Extract the [x, y] coordinate from the center of the cell holding the provided text.  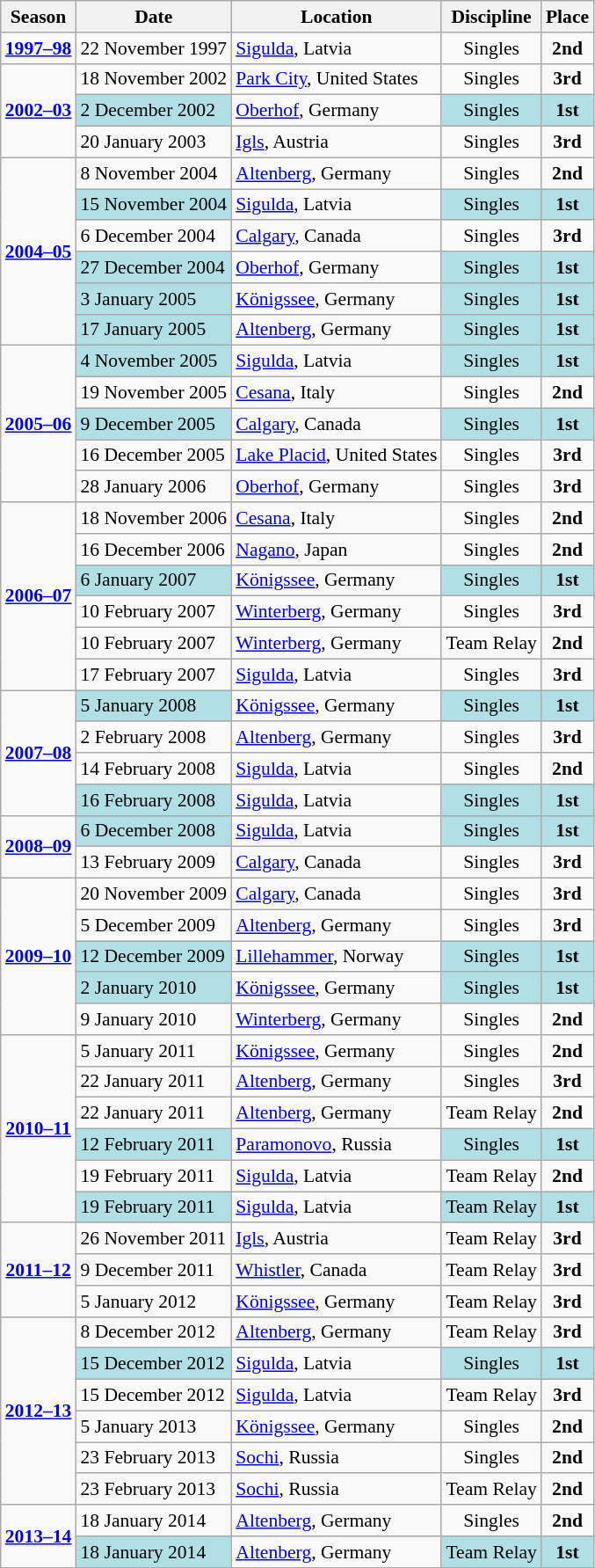
Whistler, Canada [336, 1270]
20 November 2009 [153, 894]
2007–08 [39, 753]
27 December 2004 [153, 267]
2009–10 [39, 957]
5 January 2012 [153, 1302]
15 November 2004 [153, 205]
5 January 2013 [153, 1426]
18 November 2006 [153, 518]
16 December 2006 [153, 550]
6 December 2004 [153, 237]
8 December 2012 [153, 1332]
18 November 2002 [153, 79]
5 January 2008 [153, 706]
2 December 2002 [153, 111]
1997–98 [39, 48]
17 February 2007 [153, 675]
5 December 2009 [153, 925]
14 February 2008 [153, 769]
2006–07 [39, 596]
Season [39, 17]
26 November 2011 [153, 1239]
2013–14 [39, 1535]
5 January 2011 [153, 1051]
22 November 1997 [153, 48]
3 January 2005 [153, 299]
2 February 2008 [153, 738]
16 February 2008 [153, 800]
2005–06 [39, 424]
Paramonovo, Russia [336, 1145]
13 February 2009 [153, 863]
Lillehammer, Norway [336, 957]
2010–11 [39, 1129]
9 December 2005 [153, 424]
8 November 2004 [153, 173]
Place [568, 17]
17 January 2005 [153, 330]
9 January 2010 [153, 1019]
2002–03 [39, 111]
Lake Placid, United States [336, 456]
2004–05 [39, 252]
12 February 2011 [153, 1145]
4 November 2005 [153, 361]
20 January 2003 [153, 142]
Date [153, 17]
Discipline [491, 17]
2011–12 [39, 1270]
6 December 2008 [153, 831]
12 December 2009 [153, 957]
Park City, United States [336, 79]
2008–09 [39, 846]
Nagano, Japan [336, 550]
6 January 2007 [153, 580]
9 December 2011 [153, 1270]
19 November 2005 [153, 393]
Location [336, 17]
16 December 2005 [153, 456]
28 January 2006 [153, 487]
2012–13 [39, 1411]
2 January 2010 [153, 988]
